Determine the [X, Y] coordinate at the center of the cell enclosing the given text.  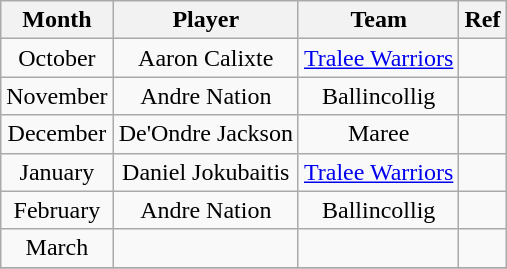
November [57, 96]
De'Ondre Jackson [206, 134]
January [57, 172]
Daniel Jokubaitis [206, 172]
March [57, 248]
Team [378, 20]
Player [206, 20]
Ref [482, 20]
Maree [378, 134]
Aaron Calixte [206, 58]
February [57, 210]
Month [57, 20]
October [57, 58]
December [57, 134]
